Find where the given text appears and provide that cell's center as (x, y) coordinate. 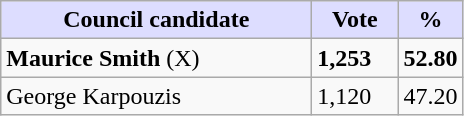
1,253 (355, 58)
Maurice Smith (X) (156, 58)
Council candidate (156, 20)
% (430, 20)
47.20 (430, 96)
52.80 (430, 58)
Vote (355, 20)
George Karpouzis (156, 96)
1,120 (355, 96)
